Output the (X, Y) coordinate of the center of the cell containing the given text.  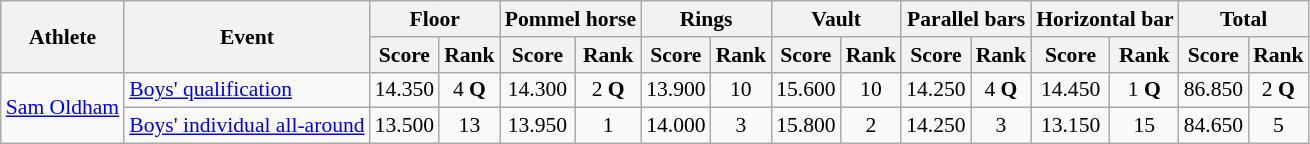
Rings (706, 19)
13.500 (404, 126)
13 (470, 126)
14.000 (676, 126)
86.850 (1214, 90)
14.450 (1070, 90)
Boys' qualification (246, 90)
Sam Oldham (62, 108)
Horizontal bar (1104, 19)
84.650 (1214, 126)
13.950 (538, 126)
1 (608, 126)
13.900 (676, 90)
Boys' individual all-around (246, 126)
15.600 (806, 90)
2 (872, 126)
5 (1278, 126)
Parallel bars (966, 19)
Event (246, 36)
1 Q (1144, 90)
Vault (836, 19)
15.800 (806, 126)
14.300 (538, 90)
14.350 (404, 90)
15 (1144, 126)
Athlete (62, 36)
Floor (435, 19)
13.150 (1070, 126)
Total (1244, 19)
Pommel horse (570, 19)
